Pinpoint the cell where the given text exists, returning its (x, y) midpoint coordinate. 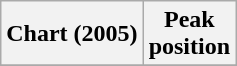
Peakposition (189, 34)
Chart (2005) (72, 34)
